Determine the (x, y) coordinate at the center of the cell enclosing the given text.  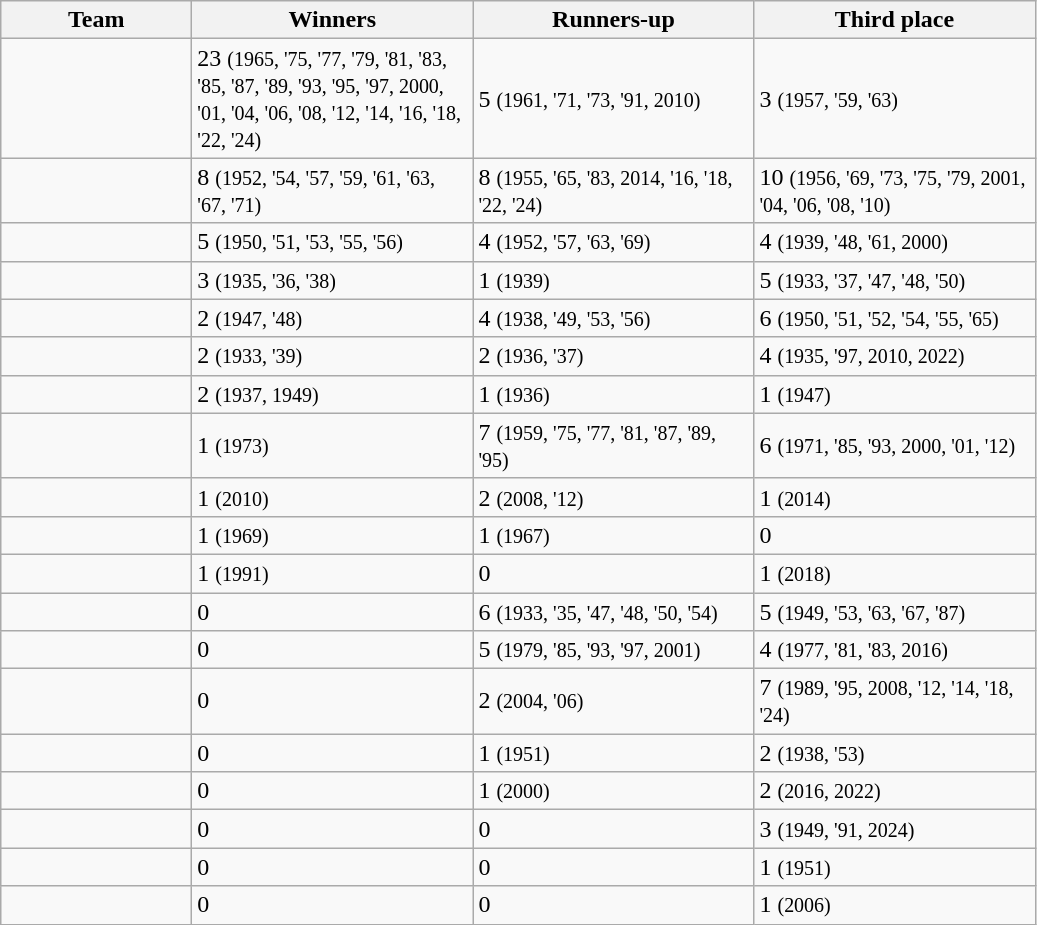
2 (1938, '53) (894, 753)
8 (1955, '65, '83, 2014, '16, '18, '22, '24) (614, 190)
Runners-up (614, 20)
1 (1991) (332, 573)
2 (2004, '06) (614, 702)
2 (2008, '12) (614, 497)
1 (2006) (894, 905)
5 (1961, '71, '73, '91, 2010) (614, 98)
Team (96, 20)
1 (1939) (614, 280)
5 (1950, '51, '53, '55, '56) (332, 242)
1 (1973) (332, 446)
5 (1949, '53, '63, '67, '87) (894, 611)
5 (1979, '85, '93, '97, 2001) (614, 650)
1 (2018) (894, 573)
6 (1971, '85, '93, 2000, '01, '12) (894, 446)
2 (1933, '39) (332, 356)
6 (1950, '51, '52, '54, '55, '65) (894, 318)
4 (1938, '49, '53, '56) (614, 318)
1 (2000) (614, 791)
1 (2014) (894, 497)
Winners (332, 20)
3 (1949, '91, 2024) (894, 829)
7 (1989, '95, 2008, '12, '14, '18, '24) (894, 702)
1 (2010) (332, 497)
1 (1947) (894, 394)
4 (1935, '97, 2010, 2022) (894, 356)
3 (1957, '59, '63) (894, 98)
4 (1952, '57, '63, '69) (614, 242)
3 (1935, '36, '38) (332, 280)
23 (1965, '75, '77, '79, '81, '83, '85, '87, '89, '93, '95, '97, 2000, '01, '04, '06, '08, '12, '14, '16, '18, '22, '24) (332, 98)
7 (1959, '75, '77, '81, '87, '89, '95) (614, 446)
1 (1936) (614, 394)
Third place (894, 20)
1 (1969) (332, 535)
2 (1937, 1949) (332, 394)
4 (1939, '48, '61, 2000) (894, 242)
8 (1952, '54, '57, '59, '61, '63, '67, '71) (332, 190)
10 (1956, '69, '73, '75, '79, 2001, '04, '06, '08, '10) (894, 190)
2 (1936, '37) (614, 356)
2 (2016, 2022) (894, 791)
2 (1947, '48) (332, 318)
5 (1933, '37, '47, '48, '50) (894, 280)
6 (1933, '35, '47, '48, '50, '54) (614, 611)
4 (1977, '81, '83, 2016) (894, 650)
1 (1967) (614, 535)
